For the text-containing cell, return its midpoint in [X, Y] coordinate format. 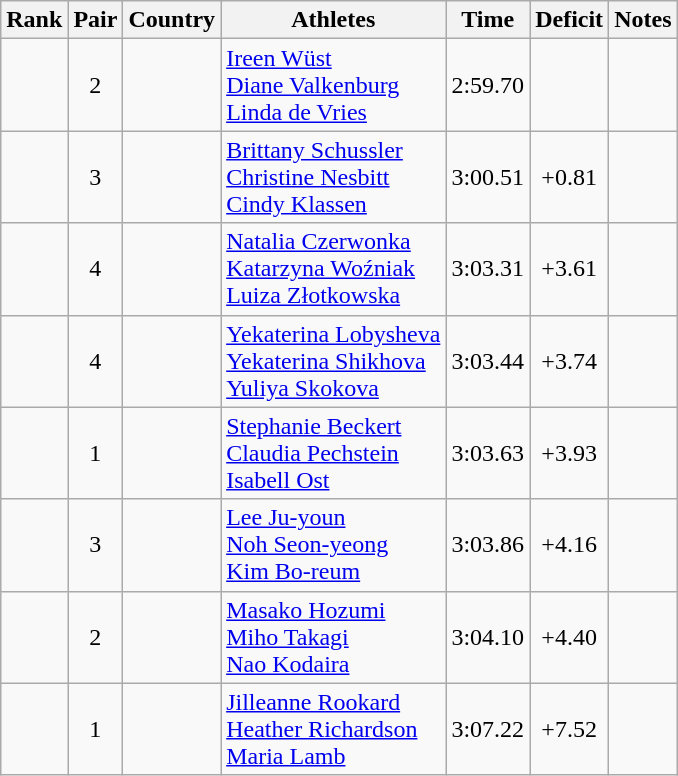
3:03.63 [488, 453]
Jilleanne RookardHeather RichardsonMaria Lamb [334, 729]
+4.16 [570, 545]
Notes [643, 20]
Country [172, 20]
Deficit [570, 20]
Stephanie BeckertClaudia PechsteinIsabell Ost [334, 453]
Athletes [334, 20]
2:59.70 [488, 85]
Brittany SchusslerChristine NesbittCindy Klassen [334, 177]
Masako HozumiMiho Takagi Nao Kodaira [334, 637]
Ireen WüstDiane ValkenburgLinda de Vries [334, 85]
+7.52 [570, 729]
3:03.86 [488, 545]
3:03.44 [488, 361]
3:04.10 [488, 637]
Natalia CzerwonkaKatarzyna WoźniakLuiza Złotkowska [334, 269]
+3.61 [570, 269]
3:00.51 [488, 177]
Lee Ju-younNoh Seon-yeongKim Bo-reum [334, 545]
+3.93 [570, 453]
3:03.31 [488, 269]
Pair [96, 20]
Time [488, 20]
+0.81 [570, 177]
+4.40 [570, 637]
Rank [34, 20]
Yekaterina LobyshevaYekaterina Shikhova Yuliya Skokova [334, 361]
3:07.22 [488, 729]
+3.74 [570, 361]
